Pinpoint the cell where the given text exists, returning its [x, y] midpoint coordinate. 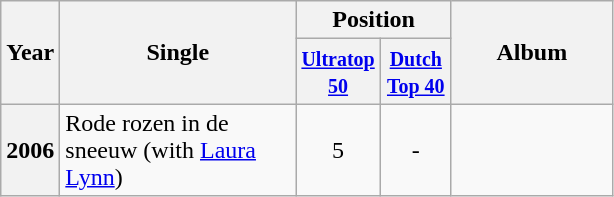
Rode rozen in de sneeuw (with Laura Lynn) [178, 150]
- [416, 150]
5 [338, 150]
Year [30, 52]
Album [532, 52]
Dutch Top 40 [416, 72]
Position [374, 20]
Ultratop 50 [338, 72]
2006 [30, 150]
Single [178, 52]
